Extract the [X, Y] coordinate from the center of the cell holding the provided text.  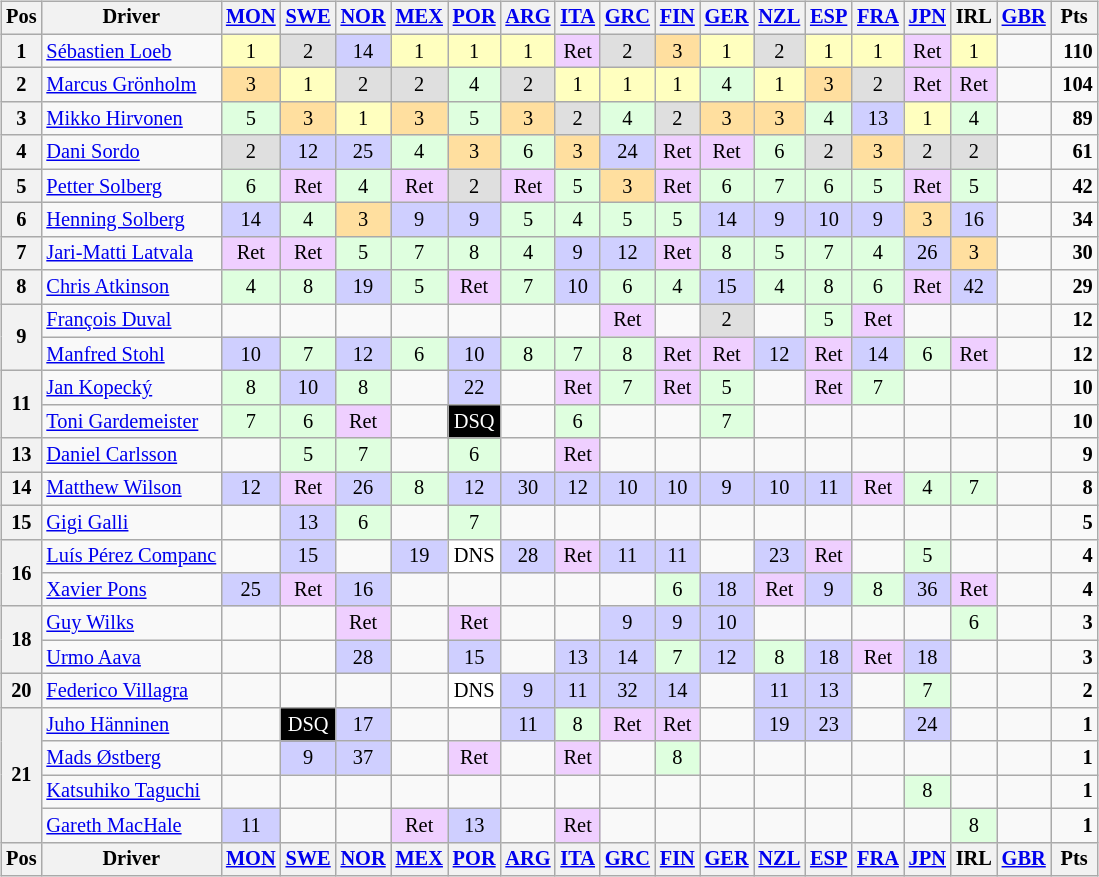
104 [1074, 85]
François Duval [131, 321]
34 [1074, 220]
Toni Gardemeister [131, 422]
Guy Wilks [131, 623]
Daniel Carlsson [131, 455]
Matthew Wilson [131, 489]
17 [364, 724]
Marcus Grönholm [131, 85]
Gigi Galli [131, 522]
Gareth MacHale [131, 825]
89 [1074, 119]
Dani Sordo [131, 152]
110 [1074, 51]
20 [21, 691]
Jari-Matti Latvala [131, 253]
Manfred Stohl [131, 354]
61 [1074, 152]
Luís Pérez Companc [131, 556]
Jan Kopecký [131, 388]
Chris Atkinson [131, 287]
Xavier Pons [131, 590]
Petter Solberg [131, 186]
Sébastien Loeb [131, 51]
37 [364, 758]
Henning Solberg [131, 220]
Mads Østberg [131, 758]
Urmo Aava [131, 657]
Juho Hänninen [131, 724]
22 [474, 388]
Federico Villagra [131, 691]
29 [1074, 287]
36 [928, 590]
21 [21, 774]
Katsuhiko Taguchi [131, 792]
32 [628, 691]
Mikko Hirvonen [131, 119]
